Identify which cell holds the provided text, then report its (x, y) central coordinate. 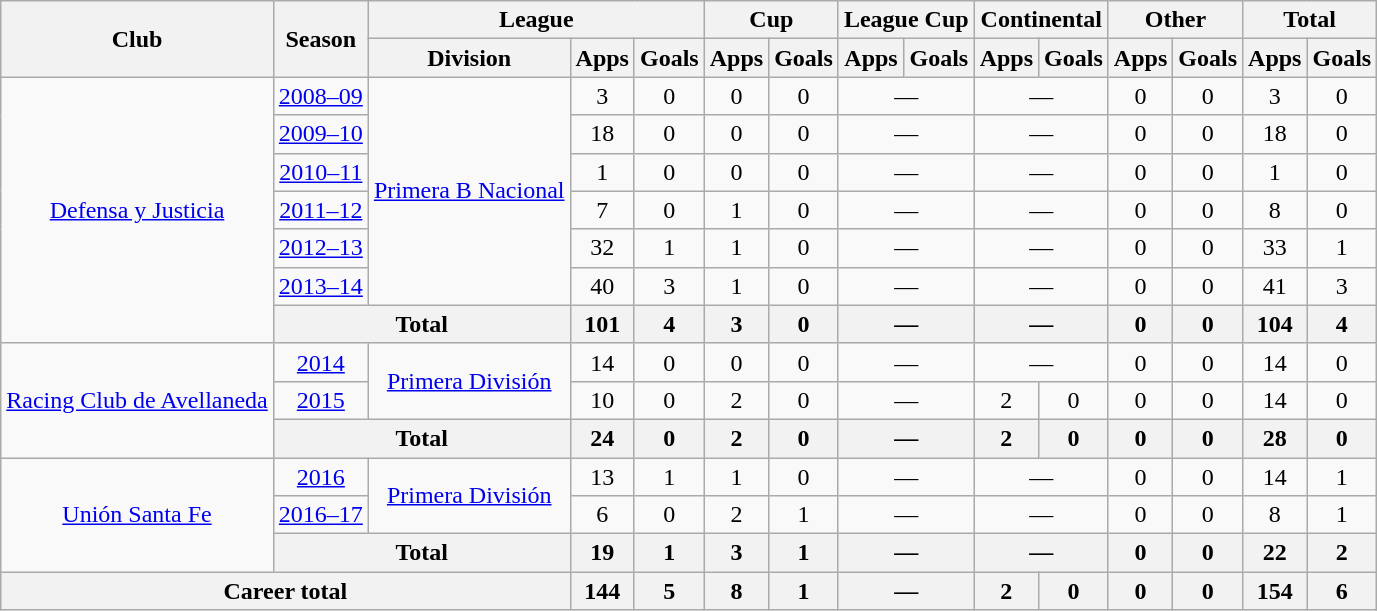
10 (602, 400)
40 (602, 286)
144 (602, 591)
33 (1275, 248)
24 (602, 438)
5 (669, 591)
Other (1175, 20)
Defensa y Justicia (138, 210)
22 (1275, 553)
2010–11 (320, 172)
32 (602, 248)
2016–17 (320, 515)
2016 (320, 477)
2008–09 (320, 96)
41 (1275, 286)
7 (602, 210)
Primera B Nacional (469, 191)
104 (1275, 324)
League Cup (906, 20)
Season (320, 39)
Career total (286, 591)
2009–10 (320, 134)
Cup (771, 20)
2013–14 (320, 286)
2011–12 (320, 210)
Division (469, 58)
13 (602, 477)
28 (1275, 438)
2014 (320, 362)
League (536, 20)
Continental (1041, 20)
154 (1275, 591)
Unión Santa Fe (138, 515)
Club (138, 39)
101 (602, 324)
Racing Club de Avellaneda (138, 400)
2015 (320, 400)
2012–13 (320, 248)
19 (602, 553)
